Detect which cell encompasses the target text, then output its (X, Y) center coordinate. 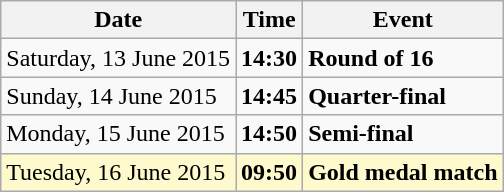
Round of 16 (403, 58)
Gold medal match (403, 172)
14:30 (270, 58)
Sunday, 14 June 2015 (118, 96)
Date (118, 20)
Saturday, 13 June 2015 (118, 58)
Monday, 15 June 2015 (118, 134)
Quarter-final (403, 96)
Semi-final (403, 134)
14:50 (270, 134)
14:45 (270, 96)
Time (270, 20)
Tuesday, 16 June 2015 (118, 172)
Event (403, 20)
09:50 (270, 172)
